Return [x, y] of the center of cell containing provided text 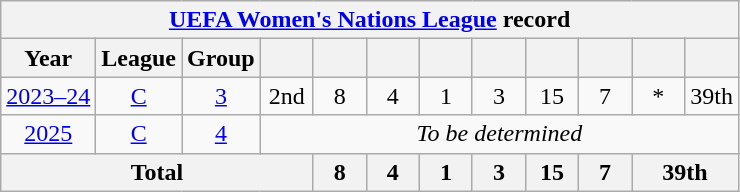
To be determined [499, 134]
2nd [286, 96]
Year [48, 58]
League [139, 58]
2023–24 [48, 96]
Group [222, 58]
2025 [48, 134]
* [658, 96]
Total [158, 172]
UEFA Women's Nations League record [370, 20]
